Return the [X, Y] coordinate for the center point of the cell that contains the specified text.  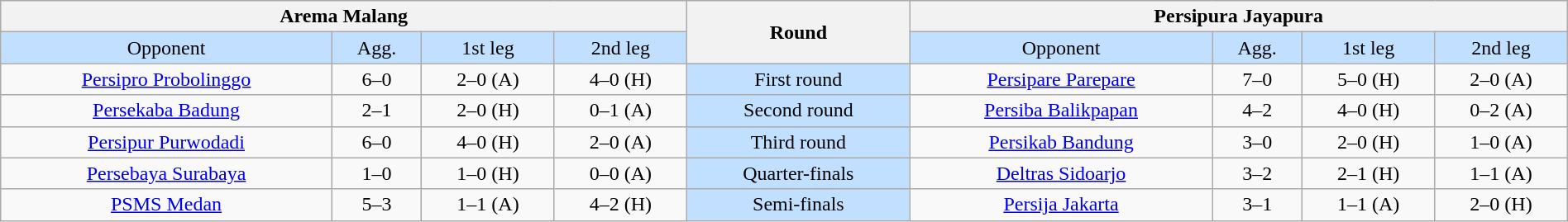
Semi-finals [799, 205]
3–1 [1257, 205]
4–2 [1257, 111]
Second round [799, 111]
First round [799, 79]
0–1 (A) [620, 111]
Persija Jakarta [1061, 205]
Persipura Jayapura [1239, 17]
1–0 (H) [488, 173]
Arema Malang [344, 17]
4–2 (H) [620, 205]
Round [799, 32]
PSMS Medan [167, 205]
1–0 [376, 173]
7–0 [1257, 79]
Persebaya Surabaya [167, 173]
Persipro Probolinggo [167, 79]
2–1 [376, 111]
Deltras Sidoarjo [1061, 173]
5–3 [376, 205]
Third round [799, 142]
2–1 (H) [1368, 173]
0–0 (A) [620, 173]
1–0 (A) [1501, 142]
Quarter-finals [799, 173]
3–2 [1257, 173]
Persipare Parepare [1061, 79]
3–0 [1257, 142]
5–0 (H) [1368, 79]
Persikab Bandung [1061, 142]
Persiba Balikpapan [1061, 111]
Persipur Purwodadi [167, 142]
Persekaba Badung [167, 111]
0–2 (A) [1501, 111]
